Search for the cell housing the specified text and yield its [X, Y] center coordinate. 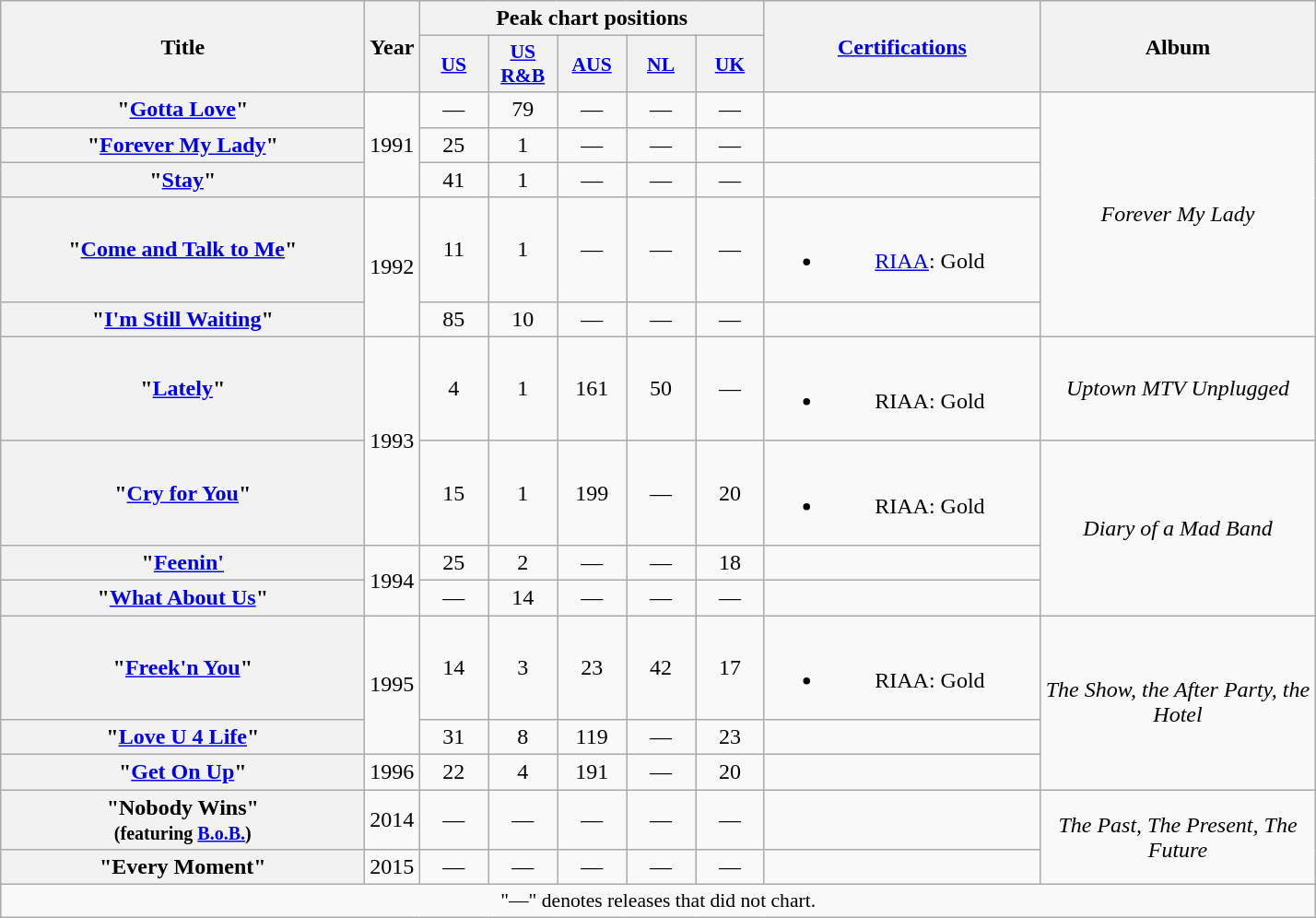
"Nobody Wins" (featuring B.o.B.) [182, 820]
"Every Moment" [182, 867]
"—" denotes releases that did not chart. [658, 901]
41 [453, 180]
1993 [393, 441]
"Feenin' [182, 562]
11 [453, 249]
"Cry for You" [182, 492]
18 [730, 562]
"Get On Up" [182, 772]
"What About Us" [182, 597]
1996 [393, 772]
8 [523, 737]
The Show, the After Party, the Hotel [1178, 702]
Title [182, 46]
US [453, 65]
US R&B [523, 65]
17 [730, 667]
"Forever My Lady" [182, 145]
Year [393, 46]
"Gotta Love" [182, 110]
"I'm Still Waiting" [182, 319]
22 [453, 772]
UK [730, 65]
119 [592, 737]
2015 [393, 867]
10 [523, 319]
31 [453, 737]
"Love U 4 Life" [182, 737]
The Past, The Present, The Future [1178, 837]
85 [453, 319]
"Stay" [182, 180]
2 [523, 562]
"Freek'n You" [182, 667]
"Come and Talk to Me" [182, 249]
1995 [393, 686]
Diary of a Mad Band [1178, 527]
161 [592, 389]
NL [662, 65]
1994 [393, 580]
Peak chart positions [592, 18]
50 [662, 389]
AUS [592, 65]
3 [523, 667]
Forever My Lady [1178, 214]
Uptown MTV Unplugged [1178, 389]
42 [662, 667]
191 [592, 772]
199 [592, 492]
2014 [393, 820]
"Lately" [182, 389]
Certifications [901, 46]
15 [453, 492]
1992 [393, 267]
Album [1178, 46]
79 [523, 110]
1991 [393, 145]
